Return [x, y] of the center of cell containing provided text 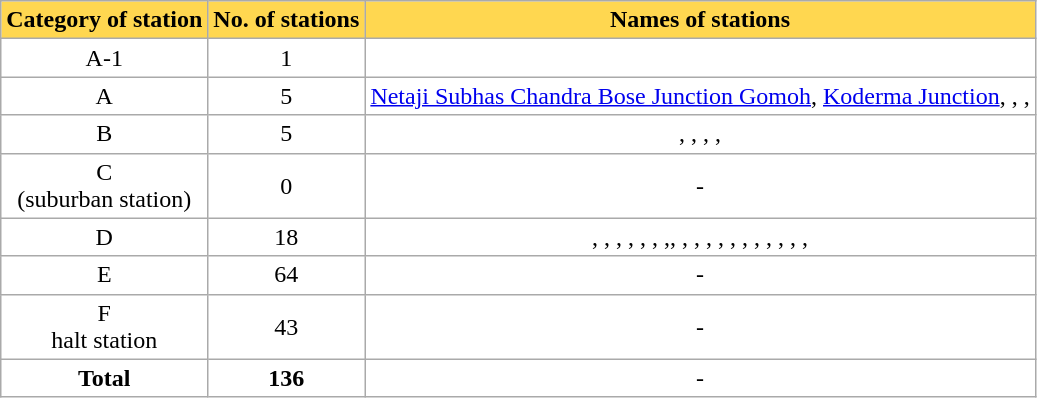
D [104, 237]
No. of stations [286, 20]
, , , , [700, 134]
A-1 [104, 58]
18 [286, 237]
, , , , , , ,, , , , , , , , , , , , [700, 237]
0 [286, 186]
C(suburban station) [104, 186]
43 [286, 326]
Fhalt station [104, 326]
Netaji Subhas Chandra Bose Junction Gomoh, Koderma Junction, , , [700, 96]
E [104, 275]
A [104, 96]
B [104, 134]
64 [286, 275]
1 [286, 58]
136 [286, 378]
Total [104, 378]
Category of station [104, 20]
Names of stations [700, 20]
